Locate the cell with the specified text and output its [X, Y] center coordinate. 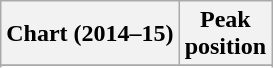
Peakposition [225, 34]
Chart (2014–15) [90, 34]
